From the cell containing the given text, extract its center point as [x, y] coordinate. 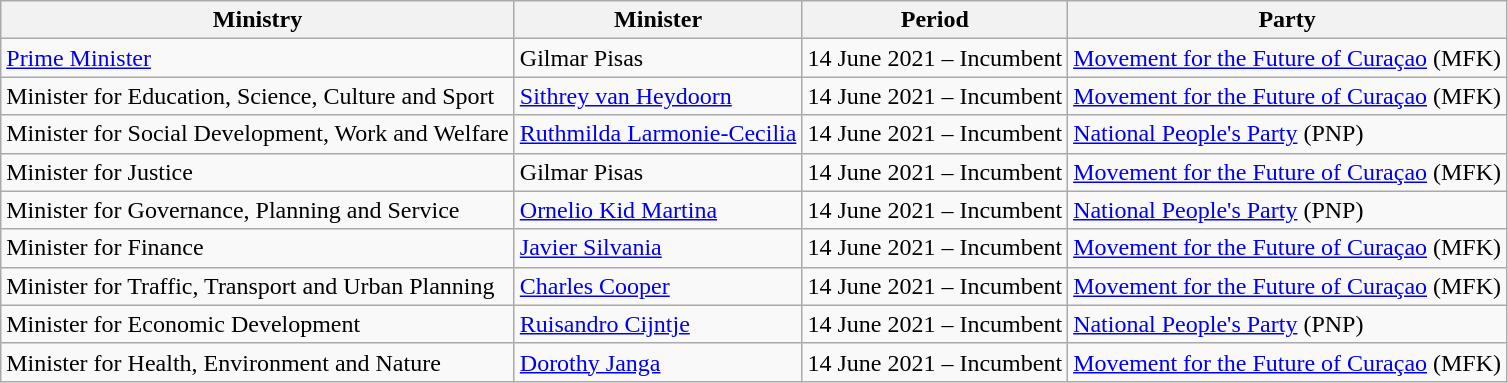
Ruisandro Cijntje [658, 324]
Minister for Health, Environment and Nature [258, 362]
Ornelio Kid Martina [658, 210]
Party [1288, 20]
Minister for Finance [258, 248]
Dorothy Janga [658, 362]
Minister for Justice [258, 172]
Minister [658, 20]
Minister for Governance, Planning and Service [258, 210]
Sithrey van Heydoorn [658, 96]
Prime Minister [258, 58]
Minister for Social Development, Work and Welfare [258, 134]
Period [935, 20]
Minister for Education, Science, Culture and Sport [258, 96]
Charles Cooper [658, 286]
Javier Silvania [658, 248]
Ministry [258, 20]
Ruthmilda Larmonie-Cecilia [658, 134]
Minister for Traffic, Transport and Urban Planning [258, 286]
Minister for Economic Development [258, 324]
